For the text-containing cell, return its midpoint in (x, y) coordinate format. 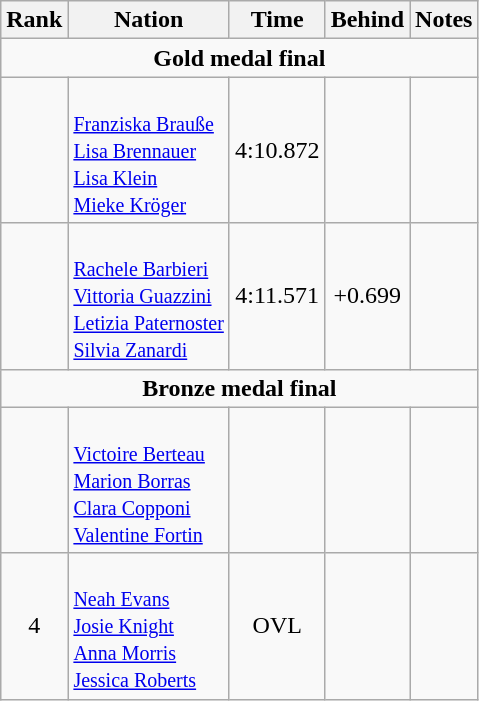
Gold medal final (240, 58)
4:10.872 (277, 150)
Bronze medal final (240, 388)
Behind (367, 20)
4:11.571 (277, 296)
Time (277, 20)
Neah EvansJosie KnightAnna MorrisJessica Roberts (149, 626)
Victoire BerteauMarion BorrasClara CopponiValentine Fortin (149, 480)
4 (34, 626)
OVL (277, 626)
Nation (149, 20)
Rachele BarbieriVittoria GuazziniLetizia PaternosterSilvia Zanardi (149, 296)
Franziska BraußeLisa BrennauerLisa KleinMieke Kröger (149, 150)
+0.699 (367, 296)
Notes (444, 20)
Rank (34, 20)
